Scan for the cell matching the given text and deliver its (X, Y) coordinate at center. 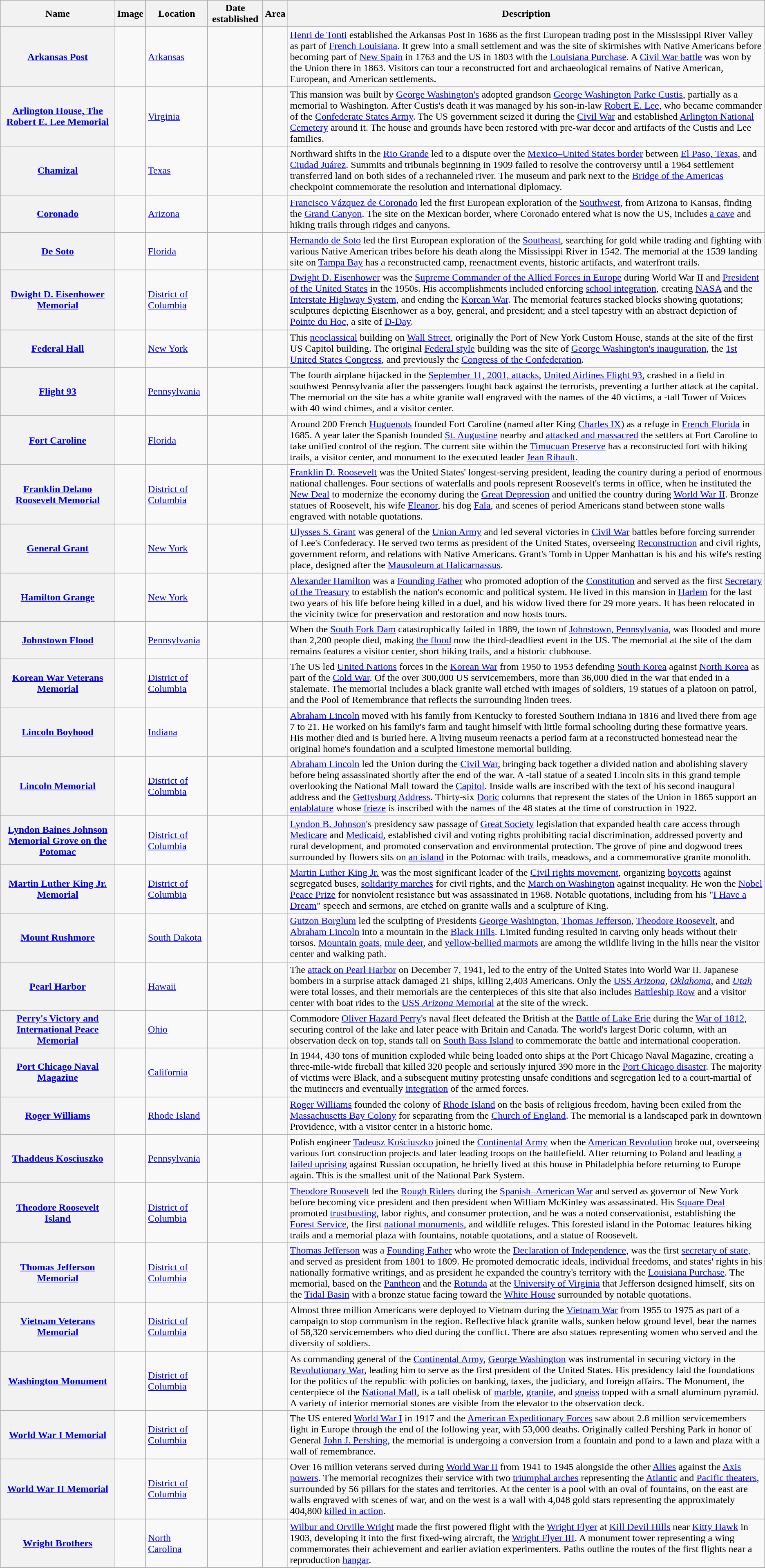
Hawaii (177, 986)
Pearl Harbor (58, 986)
Location (177, 14)
Johnstown Flood (58, 640)
Lincoln Boyhood (58, 732)
Wright Brothers (58, 1543)
Korean War Veterans Memorial (58, 684)
Image (130, 14)
Name (58, 14)
Lincoln Memorial (58, 786)
World War II Memorial (58, 1489)
Arkansas (177, 57)
Texas (177, 171)
Date established (235, 14)
Rhode Island (177, 1115)
North Carolina (177, 1543)
Description (526, 14)
Washington Monument (58, 1381)
Fort Caroline (58, 440)
South Dakota (177, 938)
California (177, 1073)
Dwight D. Eisenhower Memorial (58, 300)
Perry's Victory and International Peace Memorial (58, 1029)
Lyndon Baines Johnson Memorial Grove on the Potomac (58, 841)
Coronado (58, 214)
Area (275, 14)
Martin Luther King Jr. Memorial (58, 889)
Ohio (177, 1029)
Arlington House, The Robert E. Lee Memorial (58, 116)
Theodore Roosevelt Island (58, 1213)
General Grant (58, 548)
Hamilton Grange (58, 597)
Port Chicago Naval Magazine (58, 1073)
Roger Williams (58, 1115)
Arizona (177, 214)
Federal Hall (58, 348)
Flight 93 (58, 391)
Thomas Jefferson Memorial (58, 1272)
World War I Memorial (58, 1435)
Virginia (177, 116)
Franklin Delano Roosevelt Memorial (58, 494)
Arkansas Post (58, 57)
Thaddeus Kosciuszko (58, 1158)
Chamizal (58, 171)
Mount Rushmore (58, 938)
De Soto (58, 251)
Vietnam Veterans Memorial (58, 1327)
Indiana (177, 732)
